Locate the cell with the specified text and output its (X, Y) center coordinate. 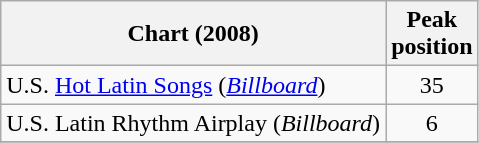
35 (432, 85)
Peakposition (432, 34)
U.S. Latin Rhythm Airplay (Billboard) (194, 123)
U.S. Hot Latin Songs (Billboard) (194, 85)
6 (432, 123)
Chart (2008) (194, 34)
